Search for the cell housing the specified text and yield its [x, y] center coordinate. 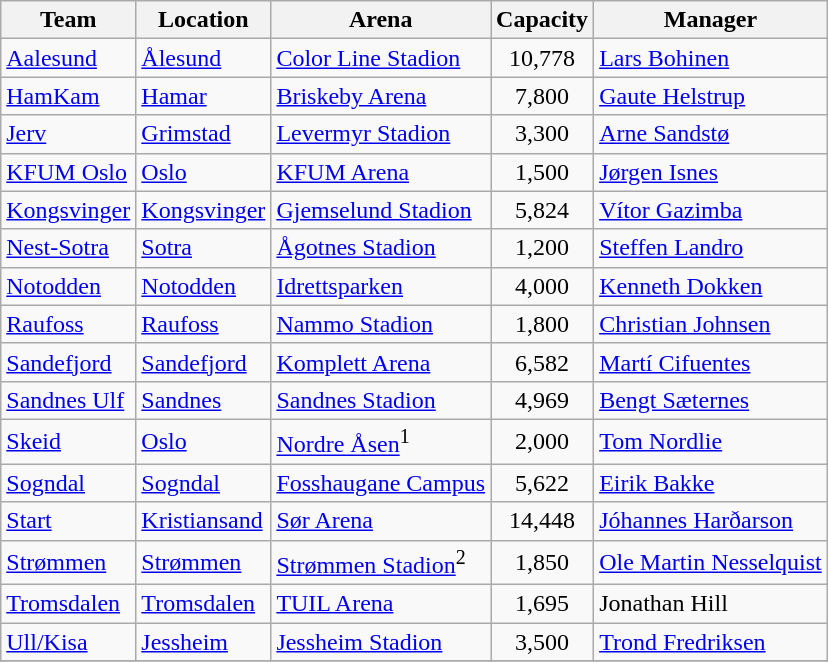
Martí Cifuentes [711, 362]
TUIL Arena [381, 604]
Kenneth Dokken [711, 286]
1,695 [542, 604]
1,200 [542, 248]
KFUM Oslo [68, 172]
Strømmen Stadion2 [381, 562]
14,448 [542, 521]
Vítor Gazimba [711, 210]
Ole Martin Nesselquist [711, 562]
Nest-Sotra [68, 248]
3,500 [542, 642]
Sandnes Ulf [68, 400]
6,582 [542, 362]
2,000 [542, 442]
Sør Arena [381, 521]
4,000 [542, 286]
Capacity [542, 20]
Color Line Stadion [381, 58]
Arne Sandstø [711, 134]
3,300 [542, 134]
Skeid [68, 442]
Lars Bohinen [711, 58]
Team [68, 20]
Nordre Åsen1 [381, 442]
Bengt Sæternes [711, 400]
5,622 [542, 483]
Jørgen Isnes [711, 172]
Location [204, 20]
4,969 [542, 400]
Gaute Helstrup [711, 96]
Sandnes Stadion [381, 400]
Sandnes [204, 400]
Manager [711, 20]
Arena [381, 20]
Jessheim [204, 642]
Grimstad [204, 134]
Jóhannes Harðarson [711, 521]
Fosshaugane Campus [381, 483]
Sotra [204, 248]
10,778 [542, 58]
Jerv [68, 134]
Komplett Arena [381, 362]
Steffen Landro [711, 248]
Tom Nordlie [711, 442]
Jessheim Stadion [381, 642]
7,800 [542, 96]
Christian Johnsen [711, 324]
Trond Fredriksen [711, 642]
5,824 [542, 210]
Ull/Kisa [68, 642]
Jonathan Hill [711, 604]
Levermyr Stadion [381, 134]
Gjemselund Stadion [381, 210]
Start [68, 521]
KFUM Arena [381, 172]
1,850 [542, 562]
Hamar [204, 96]
Ågotnes Stadion [381, 248]
Briskeby Arena [381, 96]
Idrettsparken [381, 286]
Kristiansand [204, 521]
Aalesund [68, 58]
Nammo Stadion [381, 324]
1,800 [542, 324]
HamKam [68, 96]
Ålesund [204, 58]
Eirik Bakke [711, 483]
1,500 [542, 172]
